Output the [x, y] coordinate of the center of the cell containing the given text.  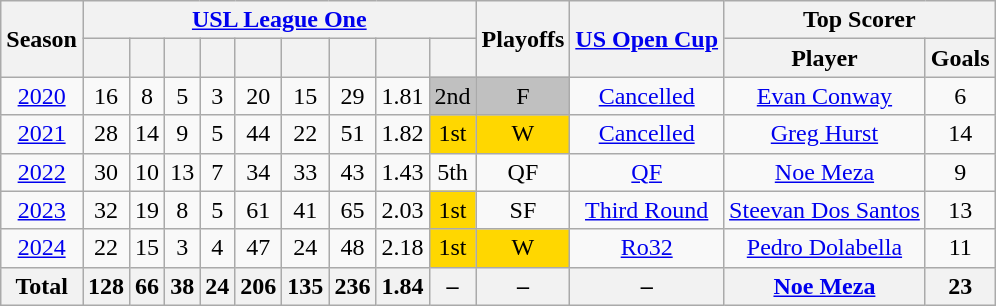
44 [258, 134]
32 [106, 210]
2024 [42, 248]
1.43 [402, 172]
23 [960, 286]
2020 [42, 96]
43 [352, 172]
Third Round [647, 210]
F [523, 96]
2023 [42, 210]
206 [258, 286]
4 [218, 248]
5th [452, 172]
Playoffs [523, 39]
SF [523, 210]
34 [258, 172]
US Open Cup [647, 39]
236 [352, 286]
61 [258, 210]
20 [258, 96]
2.03 [402, 210]
2021 [42, 134]
48 [352, 248]
66 [148, 286]
29 [352, 96]
65 [352, 210]
10 [148, 172]
1.81 [402, 96]
6 [960, 96]
33 [306, 172]
7 [218, 172]
2.18 [402, 248]
Evan Conway [825, 96]
Pedro Dolabella [825, 248]
11 [960, 248]
Player [825, 58]
1.82 [402, 134]
Steevan Dos Santos [825, 210]
2022 [42, 172]
16 [106, 96]
2nd [452, 96]
51 [352, 134]
128 [106, 286]
Season [42, 39]
135 [306, 286]
Ro32 [647, 248]
Greg Hurst [825, 134]
19 [148, 210]
1.84 [402, 286]
41 [306, 210]
47 [258, 248]
38 [182, 286]
Total [42, 286]
USL League One [279, 20]
Goals [960, 58]
28 [106, 134]
Top Scorer [860, 20]
30 [106, 172]
